Pinpoint the cell where the given text exists, returning its [X, Y] midpoint coordinate. 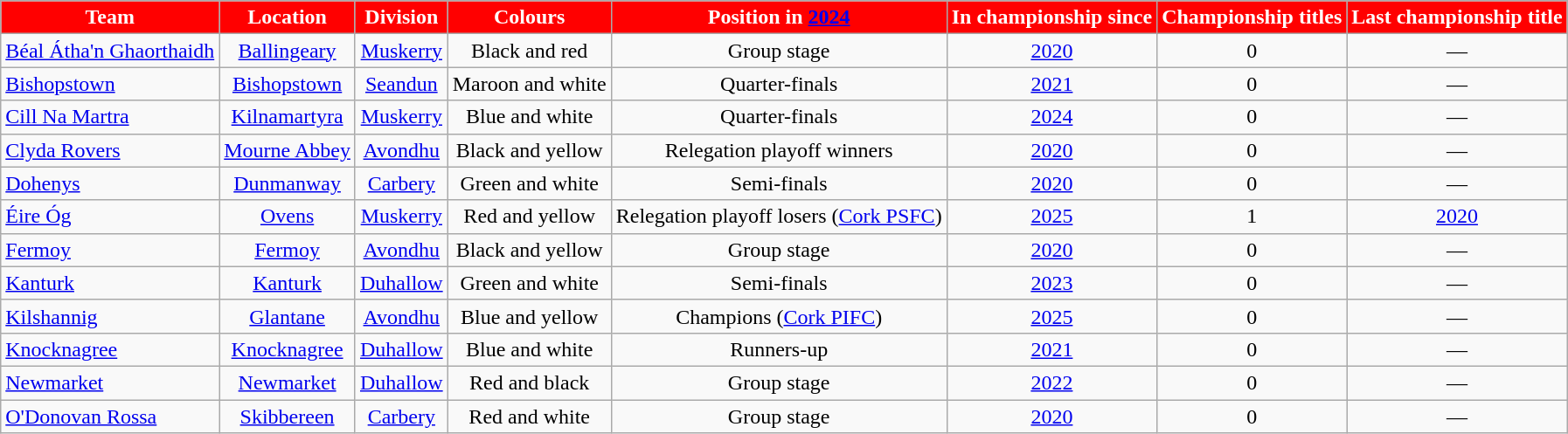
Red and yellow [530, 217]
O'Donovan Rossa [110, 417]
Relegation playoff losers (Cork PSFC) [779, 217]
1 [1252, 217]
Location [288, 17]
Dunmanway [288, 183]
Maroon and white [530, 84]
Team [110, 17]
Champions (Cork PIFC) [779, 316]
Kilshannig [110, 316]
Ovens [288, 217]
Éire Óg [110, 217]
Position in 2024 [779, 17]
2024 [1051, 117]
Clyda Rovers [110, 150]
In championship since [1051, 17]
Colours [530, 17]
Division [401, 17]
Black and red [530, 51]
Seandun [401, 84]
Glantane [288, 316]
Ballingeary [288, 51]
Runners-up [779, 349]
Last championship title [1457, 17]
Championship titles [1252, 17]
Kilnamartyra [288, 117]
Blue and yellow [530, 316]
2022 [1051, 382]
Red and white [530, 417]
Skibbereen [288, 417]
Cill Na Martra [110, 117]
Relegation playoff winners [779, 150]
Red and black [530, 382]
2023 [1051, 283]
Mourne Abbey [288, 150]
Dohenys [110, 183]
Béal Átha'n Ghaorthaidh [110, 51]
